Return (x, y) of the center of cell containing provided text 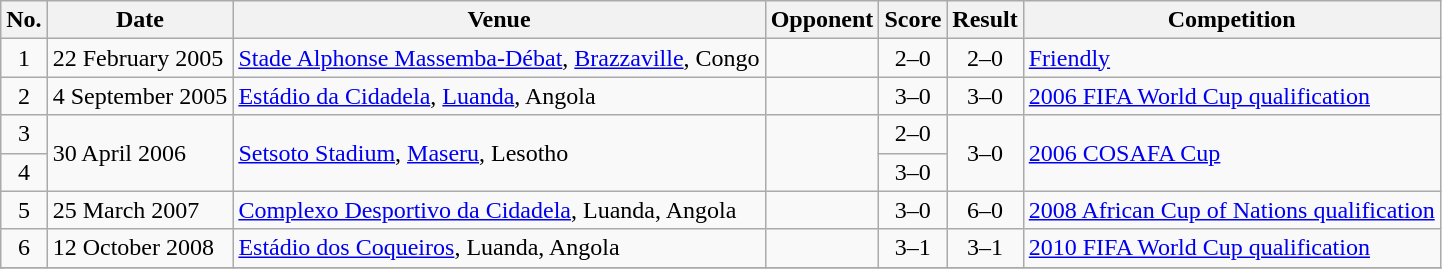
4 (24, 172)
30 April 2006 (140, 153)
2006 FIFA World Cup qualification (1232, 96)
No. (24, 20)
Venue (499, 20)
Score (913, 20)
Friendly (1232, 58)
5 (24, 210)
Complexo Desportivo da Cidadela, Luanda, Angola (499, 210)
2008 African Cup of Nations qualification (1232, 210)
Opponent (822, 20)
Estádio da Cidadela, Luanda, Angola (499, 96)
Result (985, 20)
2 (24, 96)
Competition (1232, 20)
1 (24, 58)
4 September 2005 (140, 96)
6 (24, 248)
12 October 2008 (140, 248)
6–0 (985, 210)
Setsoto Stadium, Maseru, Lesotho (499, 153)
Date (140, 20)
3 (24, 134)
2006 COSAFA Cup (1232, 153)
25 March 2007 (140, 210)
Estádio dos Coqueiros, Luanda, Angola (499, 248)
2010 FIFA World Cup qualification (1232, 248)
Stade Alphonse Massemba-Débat, Brazzaville, Congo (499, 58)
22 February 2005 (140, 58)
